For the text-containing cell, return its midpoint in [X, Y] coordinate format. 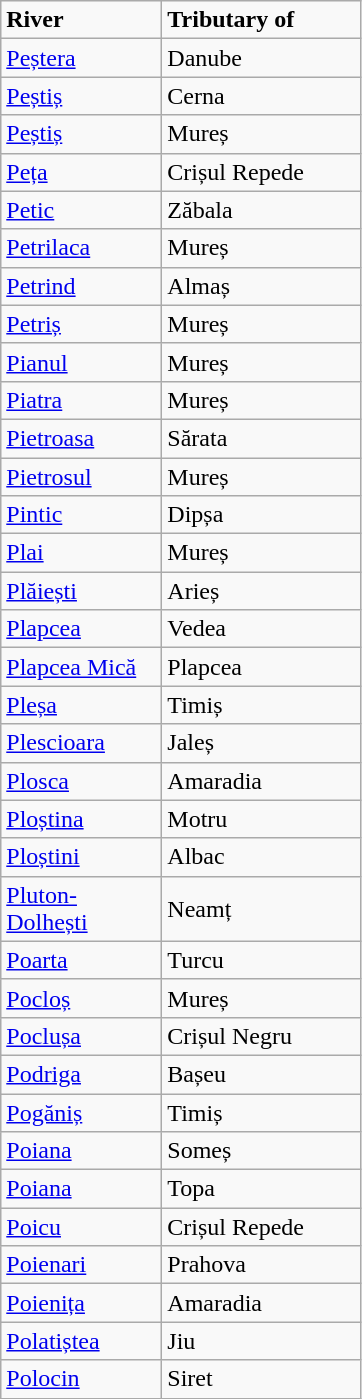
Sărata [262, 438]
Pintic [82, 515]
Ploștina [82, 819]
Petrilaca [82, 248]
Topa [262, 1189]
Motru [262, 819]
Jaleș [262, 743]
Vedea [262, 629]
Plescioara [82, 743]
Pocloș [82, 998]
Danube [262, 58]
Neamț [262, 908]
Peștera [82, 58]
Pogăniș [82, 1113]
Tributary of [262, 20]
Pluton-Dolhești [82, 908]
Siret [262, 1379]
Dipșa [262, 515]
Prahova [262, 1265]
Poicu [82, 1227]
Jiu [262, 1341]
Arieș [262, 591]
Albac [262, 857]
Cerna [262, 96]
Ploștini [82, 857]
Polocin [82, 1379]
Plai [82, 553]
Plăiești [82, 591]
Poclușa [82, 1036]
Pleșa [82, 705]
Someș [262, 1151]
Poarta [82, 960]
Petic [82, 210]
Crișul Negru [262, 1036]
Zăbala [262, 210]
Pietrosul [82, 477]
Podriga [82, 1074]
Pietroasa [82, 438]
Plapcea Mică [82, 667]
Almaș [262, 286]
Turcu [262, 960]
Petriș [82, 324]
Bașeu [262, 1074]
Polatiștea [82, 1341]
Piatra [82, 400]
Poienari [82, 1265]
Plosca [82, 781]
River [82, 20]
Pianul [82, 362]
Petrind [82, 286]
Poienița [82, 1303]
Peța [82, 172]
